Search for the cell housing the specified text and yield its (X, Y) center coordinate. 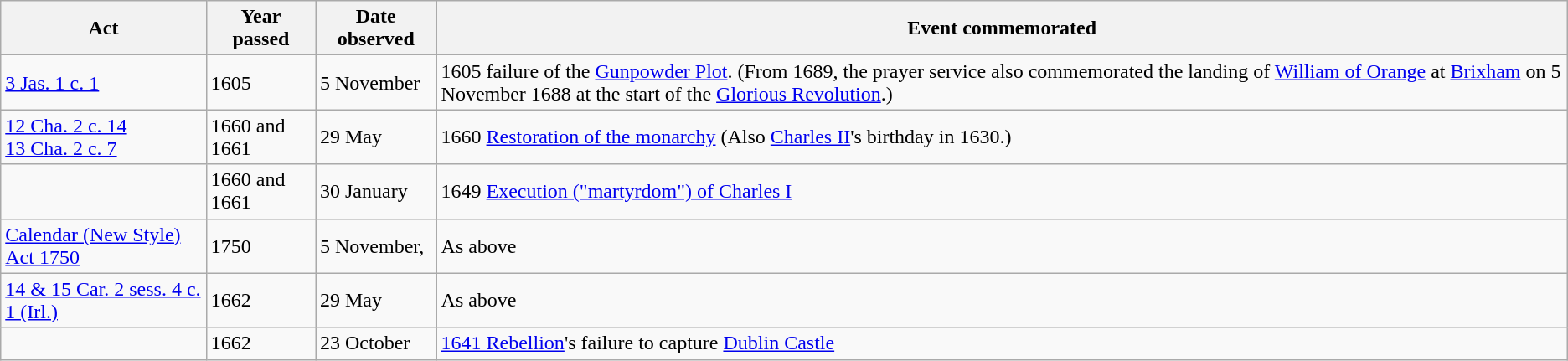
Calendar (New Style) Act 1750 (104, 246)
30 January (375, 191)
1660 Restoration of the monarchy (Also Charles II's birthday in 1630.) (1002, 137)
3 Jas. 1 c. 1 (104, 82)
1641 Rebellion's failure to capture Dublin Castle (1002, 343)
1750 (260, 246)
Year passed (260, 28)
12 Cha. 2 c. 14 13 Cha. 2 c. 7 (104, 137)
Act (104, 28)
14 & 15 Car. 2 sess. 4 c. 1 (Irl.) (104, 300)
5 November (375, 82)
1649 Execution ("martyrdom") of Charles I (1002, 191)
Event commemorated (1002, 28)
23 October (375, 343)
Date observed (375, 28)
1605 (260, 82)
5 November, (375, 246)
